Capture the cell that displays the provided text and extract its (x, y) central coordinate. 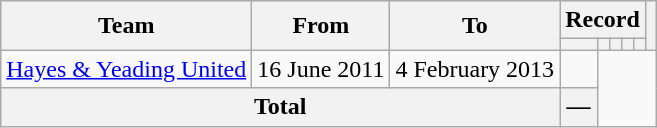
From (321, 26)
16 June 2011 (321, 69)
Total (280, 107)
— (579, 107)
4 February 2013 (475, 69)
Team (126, 26)
Hayes & Yeading United (126, 69)
To (475, 26)
Record (603, 20)
